Output the [X, Y] coordinate of the center of the cell containing the given text.  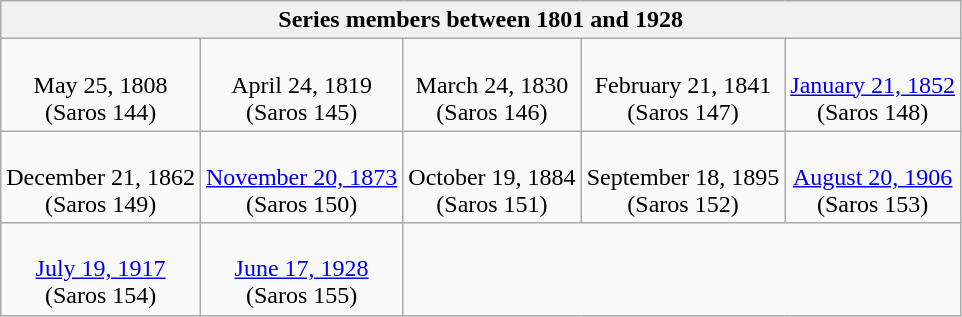
October 19, 1884(Saros 151) [492, 177]
September 18, 1895(Saros 152) [683, 177]
August 20, 1906(Saros 153) [873, 177]
Series members between 1801 and 1928 [481, 20]
November 20, 1873(Saros 150) [301, 177]
February 21, 1841(Saros 147) [683, 85]
April 24, 1819(Saros 145) [301, 85]
January 21, 1852(Saros 148) [873, 85]
May 25, 1808(Saros 144) [101, 85]
March 24, 1830(Saros 146) [492, 85]
July 19, 1917(Saros 154) [101, 269]
December 21, 1862(Saros 149) [101, 177]
June 17, 1928(Saros 155) [301, 269]
